Capture the cell that displays the provided text and extract its (X, Y) central coordinate. 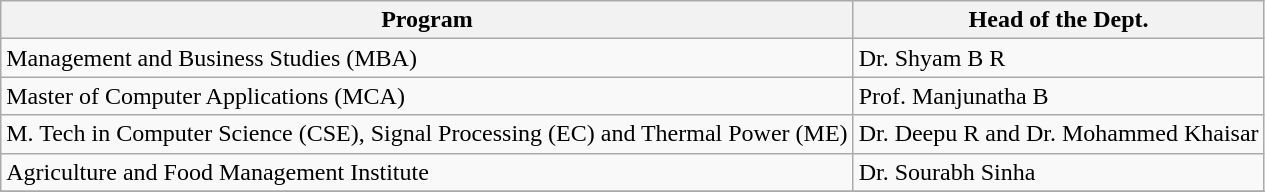
Dr. Shyam B R (1058, 58)
Dr. Deepu R and Dr. Mohammed Khaisar (1058, 134)
Prof. Manjunatha B (1058, 96)
Dr. Sourabh Sinha (1058, 172)
Management and Business Studies (MBA) (427, 58)
M. Tech in Computer Science (CSE), Signal Processing (EC) and Thermal Power (ME) (427, 134)
Head of the Dept. (1058, 20)
Agriculture and Food Management Institute (427, 172)
Master of Computer Applications (MCA) (427, 96)
Program (427, 20)
